Provide the [X, Y] coordinate of the cell's center where the given text is located.  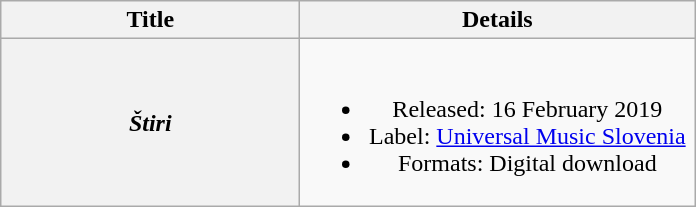
Released: 16 February 2019Label: Universal Music SloveniaFormats: Digital download [498, 122]
Details [498, 20]
Štiri [150, 122]
Title [150, 20]
